Return the (x, y) coordinate for the center point of the cell that contains the specified text.  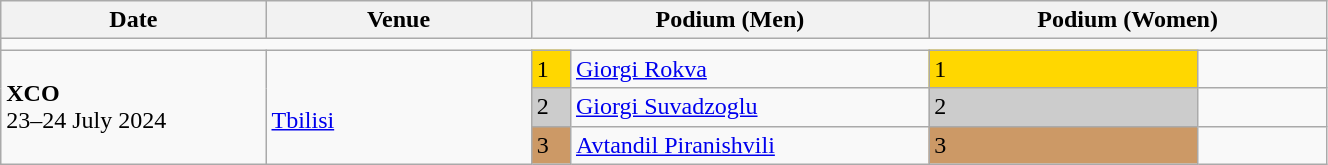
Podium (Women) (1128, 20)
Giorgi Suvadzoglu (749, 107)
Giorgi Rokva (749, 69)
Podium (Men) (730, 20)
Date (134, 20)
Tbilisi (398, 107)
Venue (398, 20)
Avtandil Piranishvili (749, 145)
XCO 23–24 July 2024 (134, 107)
